Capture the cell that displays the provided text and extract its (x, y) central coordinate. 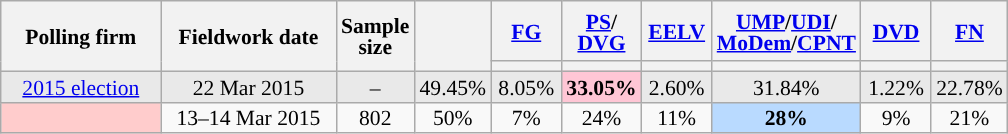
FN (970, 31)
EELV (677, 31)
7% (526, 118)
31.84% (786, 86)
2015 election (81, 86)
50% (452, 118)
PS/DVG (601, 31)
DVD (896, 31)
1.22% (896, 86)
2.60% (677, 86)
28% (786, 118)
11% (677, 118)
24% (601, 118)
Polling firm (81, 36)
8.05% (526, 86)
– (375, 86)
49.45% (452, 86)
9% (896, 118)
13–14 Mar 2015 (248, 118)
33.05% (601, 86)
21% (970, 118)
22 Mar 2015 (248, 86)
FG (526, 31)
UMP/UDI/MoDem/CPNT (786, 31)
Samplesize (375, 36)
Fieldwork date (248, 36)
802 (375, 118)
22.78% (970, 86)
